Detect which cell encompasses the target text, then output its [x, y] center coordinate. 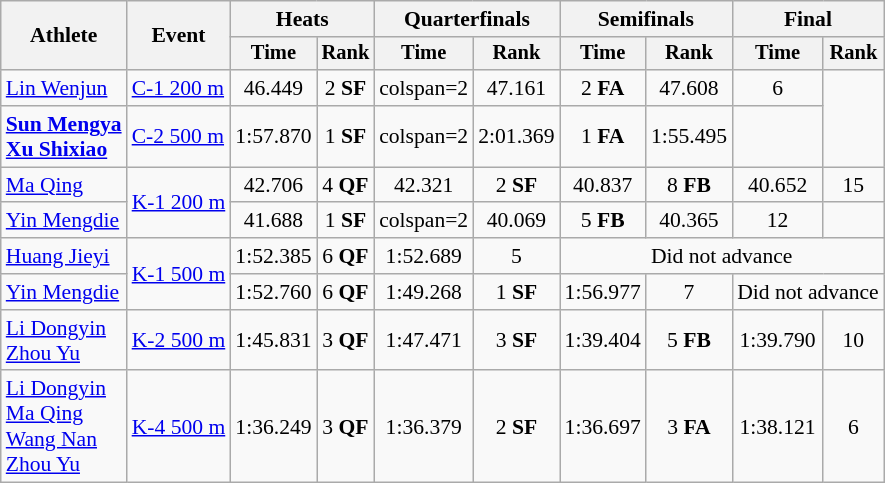
Huang Jieyi [64, 256]
C-1 200 m [179, 88]
3 FA [689, 427]
42.321 [424, 185]
46.449 [273, 88]
C-2 500 m [179, 136]
5 [516, 256]
47.161 [516, 88]
1:39.404 [603, 340]
41.688 [273, 221]
1:45.831 [273, 340]
Sun MengyaXu Shixiao [64, 136]
1 FA [603, 136]
Lin Wenjun [64, 88]
1:39.790 [778, 340]
1:52.760 [273, 292]
K-4 500 m [179, 427]
1:55.495 [689, 136]
1:36.379 [424, 427]
Semifinals [646, 19]
40.652 [778, 185]
2:01.369 [516, 136]
1:36.249 [273, 427]
Athlete [64, 36]
K-2 500 m [179, 340]
12 [778, 221]
10 [854, 340]
42.706 [273, 185]
7 [689, 292]
1:49.268 [424, 292]
Li DongyinZhou Yu [64, 340]
1:57.870 [273, 136]
47.608 [689, 88]
K-1 500 m [179, 274]
Quarterfinals [466, 19]
K-1 200 m [179, 202]
Ma Qing [64, 185]
3 SF [516, 340]
1:52.385 [273, 256]
1:38.121 [778, 427]
8 FB [689, 185]
Event [179, 36]
Final [808, 19]
40.069 [516, 221]
Heats [302, 19]
40.365 [689, 221]
1:36.697 [603, 427]
1:47.471 [424, 340]
1:56.977 [603, 292]
4 QF [346, 185]
1:52.689 [424, 256]
Li DongyinMa QingWang NanZhou Yu [64, 427]
40.837 [603, 185]
2 FA [603, 88]
15 [854, 185]
